From the cell containing the given text, extract its center point as [x, y] coordinate. 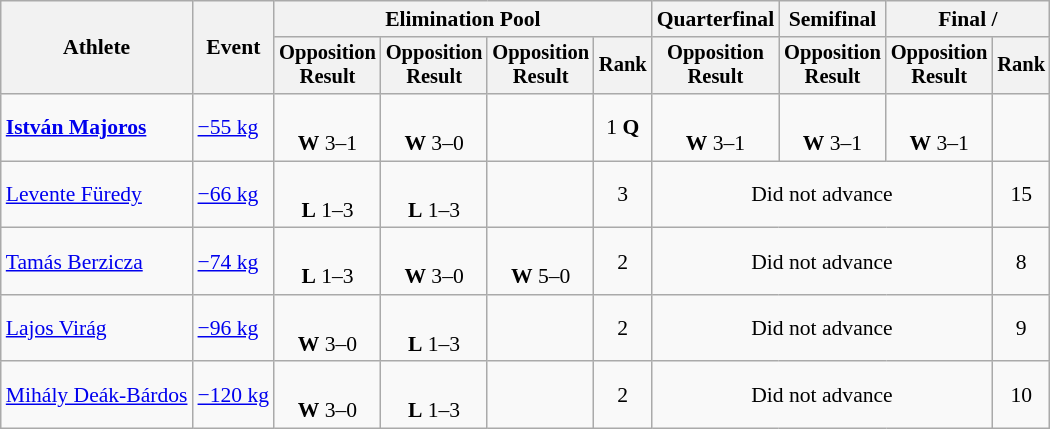
3 [623, 194]
István Majoros [97, 128]
−74 kg [234, 262]
Final / [968, 19]
Athlete [97, 48]
−96 kg [234, 328]
−66 kg [234, 194]
Mihály Deák-Bárdos [97, 396]
Semifinal [832, 19]
10 [1021, 396]
−120 kg [234, 396]
Tamás Berzicza [97, 262]
−55 kg [234, 128]
15 [1021, 194]
Event [234, 48]
1 Q [623, 128]
Quarterfinal [716, 19]
Levente Füredy [97, 194]
9 [1021, 328]
8 [1021, 262]
Elimination Pool [462, 19]
Lajos Virág [97, 328]
W 5–0 [540, 262]
